Output the (X, Y) coordinate of the center of the cell containing the given text.  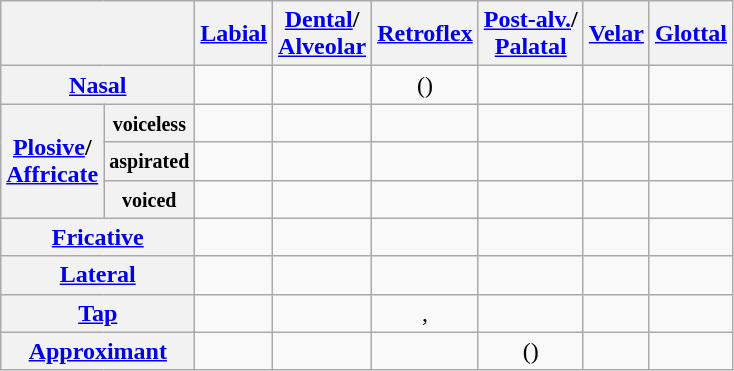
Labial (234, 34)
Plosive/Affricate (52, 161)
aspirated (150, 161)
voiceless (150, 123)
Velar (616, 34)
Fricative (98, 237)
Retroflex (426, 34)
Lateral (98, 275)
Tap (98, 313)
voiced (150, 199)
Dental/Alveolar (322, 34)
Glottal (690, 34)
Post-alv./Palatal (530, 34)
Approximant (98, 351)
, (426, 313)
Nasal (98, 85)
